Identify which cell holds the provided text, then report its (x, y) central coordinate. 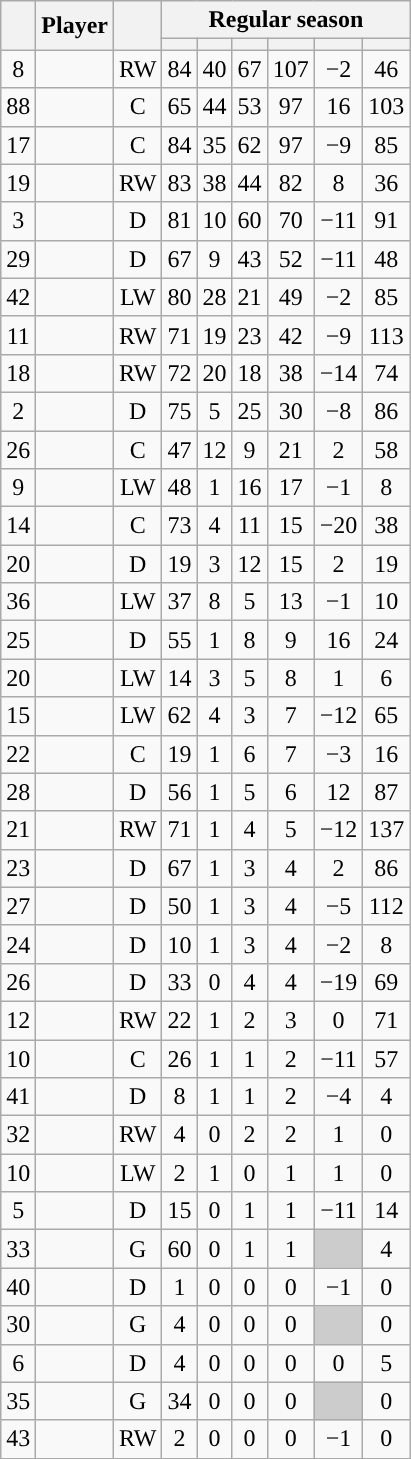
−8 (338, 411)
91 (386, 221)
−5 (338, 906)
46 (386, 69)
−19 (338, 982)
80 (180, 297)
73 (180, 526)
83 (180, 183)
69 (386, 982)
82 (290, 183)
103 (386, 107)
58 (386, 449)
88 (18, 107)
53 (250, 107)
27 (18, 906)
−3 (338, 754)
13 (290, 602)
−14 (338, 373)
52 (290, 259)
37 (180, 602)
72 (180, 373)
137 (386, 830)
113 (386, 335)
49 (290, 297)
70 (290, 221)
56 (180, 792)
47 (180, 449)
41 (18, 1097)
81 (180, 221)
74 (386, 373)
Regular season (286, 20)
50 (180, 906)
55 (180, 640)
Player (75, 26)
−20 (338, 526)
87 (386, 792)
34 (180, 1401)
57 (386, 1059)
−4 (338, 1097)
75 (180, 411)
112 (386, 906)
29 (18, 259)
32 (18, 1135)
107 (290, 69)
